Search for the cell housing the specified text and yield its [x, y] center coordinate. 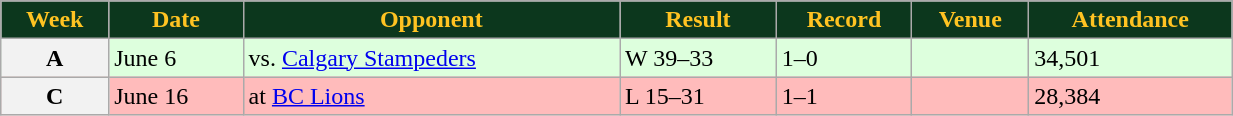
June 16 [176, 96]
June 6 [176, 58]
L 15–31 [698, 96]
C [55, 96]
Week [55, 20]
1–0 [844, 58]
Venue [970, 20]
A [55, 58]
vs. Calgary Stampeders [431, 58]
Result [698, 20]
28,384 [1130, 96]
Attendance [1130, 20]
Opponent [431, 20]
W 39–33 [698, 58]
Date [176, 20]
Record [844, 20]
34,501 [1130, 58]
at BC Lions [431, 96]
1–1 [844, 96]
